For the text-containing cell, return its midpoint in (x, y) coordinate format. 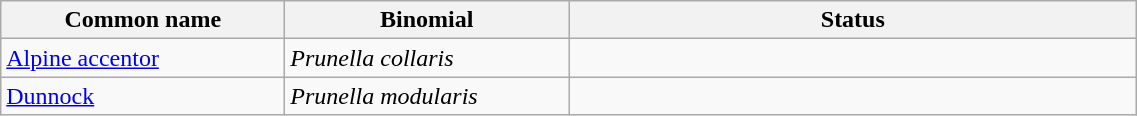
Binomial (427, 20)
Common name (143, 20)
Alpine accentor (143, 58)
Dunnock (143, 96)
Status (853, 20)
Prunella modularis (427, 96)
Prunella collaris (427, 58)
